Search for the cell housing the specified text and yield its (X, Y) center coordinate. 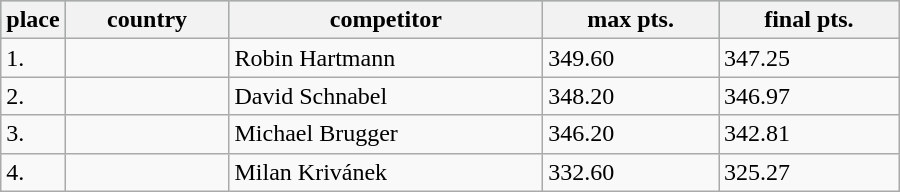
332.60 (631, 172)
country (147, 20)
349.60 (631, 58)
347.25 (810, 58)
Michael Brugger (386, 134)
2. (33, 96)
max pts. (631, 20)
4. (33, 172)
David Schnabel (386, 96)
competitor (386, 20)
final pts. (810, 20)
346.97 (810, 96)
Robin Hartmann (386, 58)
place (33, 20)
1. (33, 58)
3. (33, 134)
325.27 (810, 172)
342.81 (810, 134)
Milan Krivánek (386, 172)
346.20 (631, 134)
348.20 (631, 96)
